Scan for the cell matching the given text and deliver its (X, Y) coordinate at center. 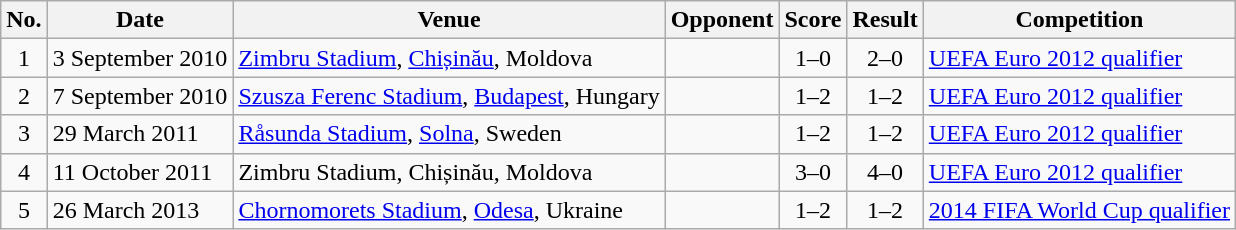
Score (813, 20)
29 March 2011 (140, 134)
Venue (449, 20)
Råsunda Stadium, Solna, Sweden (449, 134)
Result (885, 20)
Szusza Ferenc Stadium, Budapest, Hungary (449, 96)
2–0 (885, 58)
11 October 2011 (140, 172)
No. (24, 20)
2 (24, 96)
Opponent (722, 20)
5 (24, 210)
7 September 2010 (140, 96)
3 (24, 134)
Chornomorets Stadium, Odesa, Ukraine (449, 210)
3–0 (813, 172)
1–0 (813, 58)
4 (24, 172)
26 March 2013 (140, 210)
1 (24, 58)
Date (140, 20)
Competition (1079, 20)
2014 FIFA World Cup qualifier (1079, 210)
4–0 (885, 172)
3 September 2010 (140, 58)
